From the cell containing the given text, extract its center point as [x, y] coordinate. 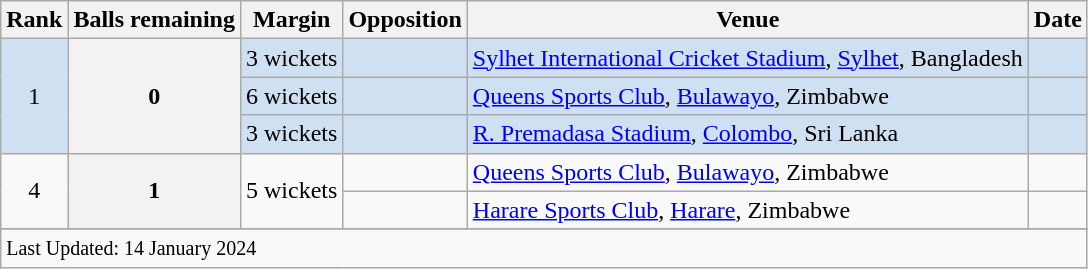
R. Premadasa Stadium, Colombo, Sri Lanka [748, 134]
Date [1058, 20]
5 wickets [291, 191]
Rank [34, 20]
Last Updated: 14 January 2024 [544, 248]
Harare Sports Club, Harare, Zimbabwe [748, 210]
4 [34, 191]
Sylhet International Cricket Stadium, Sylhet, Bangladesh [748, 58]
0 [154, 96]
6 wickets [291, 96]
Margin [291, 20]
Opposition [405, 20]
Balls remaining [154, 20]
Venue [748, 20]
